Pinpoint the cell where the given text exists, returning its (x, y) midpoint coordinate. 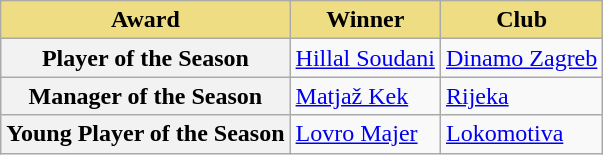
Young Player of the Season (146, 134)
Winner (365, 20)
Lokomotiva (521, 134)
Player of the Season (146, 58)
Rijeka (521, 96)
Hillal Soudani (365, 58)
Lovro Majer (365, 134)
Club (521, 20)
Award (146, 20)
Manager of the Season (146, 96)
Matjaž Kek (365, 96)
Dinamo Zagreb (521, 58)
